Capture the cell that displays the provided text and extract its (X, Y) central coordinate. 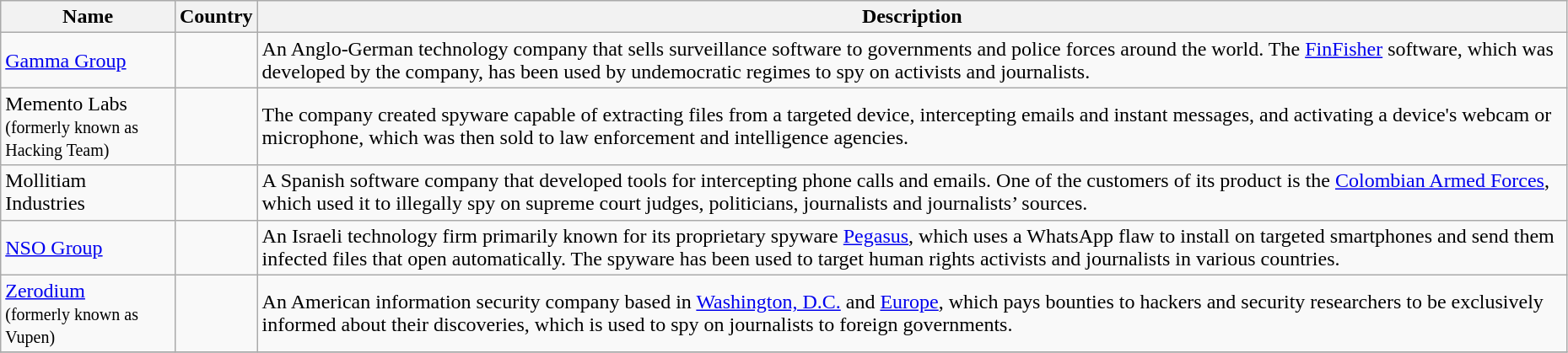
Name (88, 17)
NSO Group (88, 248)
Gamma Group (88, 61)
Memento Labs(formerly known as Hacking Team) (88, 126)
Mollitiam Industries (88, 192)
Zerodium(formerly known as Vupen) (88, 313)
Description (912, 17)
Country (216, 17)
